From the cell containing the given text, extract its center point as (X, Y) coordinate. 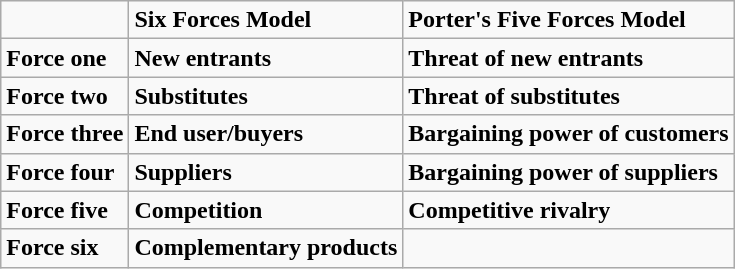
New entrants (266, 58)
End user/buyers (266, 134)
Complementary products (266, 248)
Threat of substitutes (568, 96)
Competitive rivalry (568, 210)
Force two (65, 96)
Bargaining power of customers (568, 134)
Force one (65, 58)
Porter's Five Forces Model (568, 20)
Competition (266, 210)
Bargaining power of suppliers (568, 172)
Force six (65, 248)
Six Forces Model (266, 20)
Substitutes (266, 96)
Force four (65, 172)
Force three (65, 134)
Force five (65, 210)
Threat of new entrants (568, 58)
Suppliers (266, 172)
